Output the [x, y] coordinate of the center of the cell containing the given text.  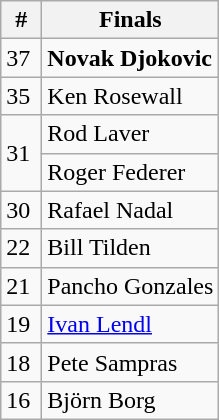
18 [22, 362]
35 [22, 96]
Björn Borg [130, 400]
Ivan Lendl [130, 324]
Ken Rosewall [130, 96]
16 [22, 400]
Finals [130, 20]
31 [22, 153]
37 [22, 58]
# [22, 20]
Rafael Nadal [130, 210]
Bill Tilden [130, 248]
21 [22, 286]
Novak Djokovic [130, 58]
Pancho Gonzales [130, 286]
19 [22, 324]
30 [22, 210]
22 [22, 248]
Roger Federer [130, 172]
Pete Sampras [130, 362]
Rod Laver [130, 134]
